Provide the (X, Y) coordinate of the cell's center where the given text is located.  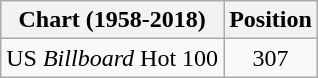
Position (271, 20)
US Billboard Hot 100 (112, 58)
Chart (1958-2018) (112, 20)
307 (271, 58)
